Identify which cell holds the provided text, then report its (x, y) central coordinate. 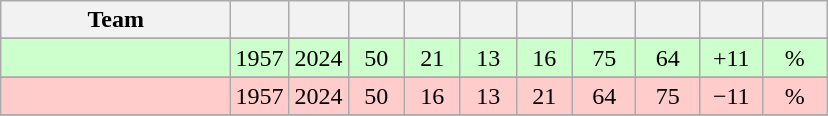
Team (116, 20)
+11 (731, 58)
−11 (731, 96)
